Output the (x, y) coordinate of the center of the cell containing the given text.  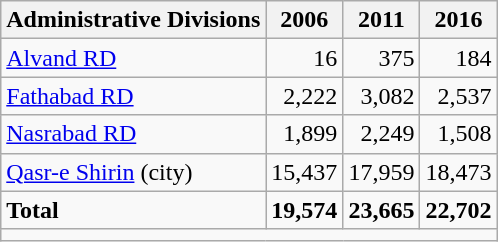
1,508 (458, 134)
17,959 (382, 172)
Fathabad RD (134, 96)
1,899 (304, 134)
Administrative Divisions (134, 20)
15,437 (304, 172)
Nasrabad RD (134, 134)
2006 (304, 20)
Qasr-e Shirin (city) (134, 172)
3,082 (382, 96)
16 (304, 58)
184 (458, 58)
Total (134, 210)
19,574 (304, 210)
2,222 (304, 96)
18,473 (458, 172)
2,249 (382, 134)
23,665 (382, 210)
2,537 (458, 96)
2011 (382, 20)
375 (382, 58)
22,702 (458, 210)
Alvand RD (134, 58)
2016 (458, 20)
